Locate the cell with the specified text and output its (X, Y) center coordinate. 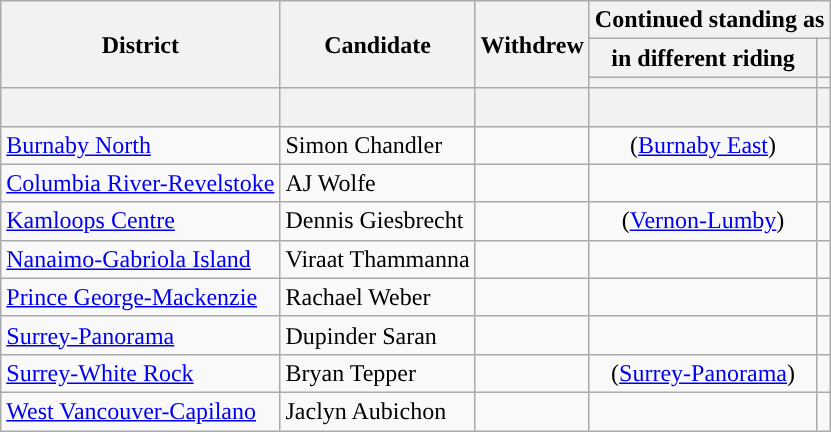
Burnaby North (140, 145)
Candidate (378, 44)
Surrey-White Rock (140, 373)
Surrey-Panorama (140, 335)
(Vernon-Lumby) (703, 221)
Simon Chandler (378, 145)
West Vancouver-Capilano (140, 411)
Withdrew (532, 44)
Jaclyn Aubichon (378, 411)
Kamloops Centre (140, 221)
Dupinder Saran (378, 335)
(Surrey-Panorama) (703, 373)
Columbia River-Revelstoke (140, 183)
Prince George-Mackenzie (140, 297)
Viraat Thammanna (378, 259)
in different riding (703, 58)
(Burnaby East) (703, 145)
AJ Wolfe (378, 183)
District (140, 44)
Continued standing as (709, 20)
Rachael Weber (378, 297)
Bryan Tepper (378, 373)
Dennis Giesbrecht (378, 221)
Nanaimo-Gabriola Island (140, 259)
